For the text-containing cell, return its midpoint in [x, y] coordinate format. 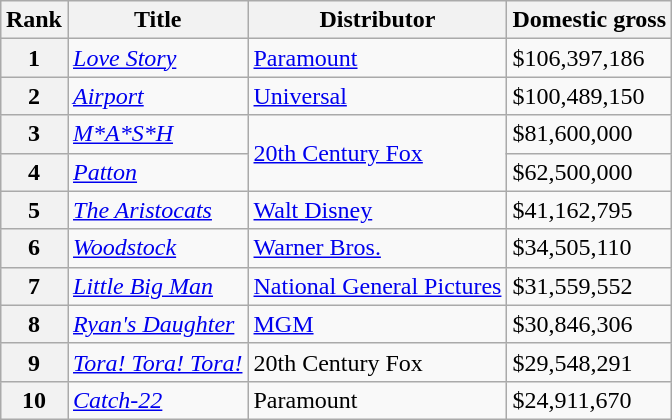
$41,162,795 [590, 210]
6 [34, 248]
3 [34, 134]
Woodstock [158, 248]
2 [34, 96]
Love Story [158, 58]
$100,489,150 [590, 96]
Rank [34, 20]
Walt Disney [378, 210]
Title [158, 20]
$24,911,670 [590, 400]
National General Pictures [378, 286]
4 [34, 172]
Tora! Tora! Tora! [158, 362]
Airport [158, 96]
10 [34, 400]
M*A*S*H [158, 134]
Warner Bros. [378, 248]
Patton [158, 172]
$62,500,000 [590, 172]
$106,397,186 [590, 58]
Domestic gross [590, 20]
$29,548,291 [590, 362]
MGM [378, 324]
1 [34, 58]
$31,559,552 [590, 286]
Catch-22 [158, 400]
Ryan's Daughter [158, 324]
Little Big Man [158, 286]
5 [34, 210]
The Aristocats [158, 210]
$30,846,306 [590, 324]
Universal [378, 96]
$34,505,110 [590, 248]
9 [34, 362]
Distributor [378, 20]
$81,600,000 [590, 134]
7 [34, 286]
8 [34, 324]
